Provide the [X, Y] coordinate of the cell's center where the given text is located.  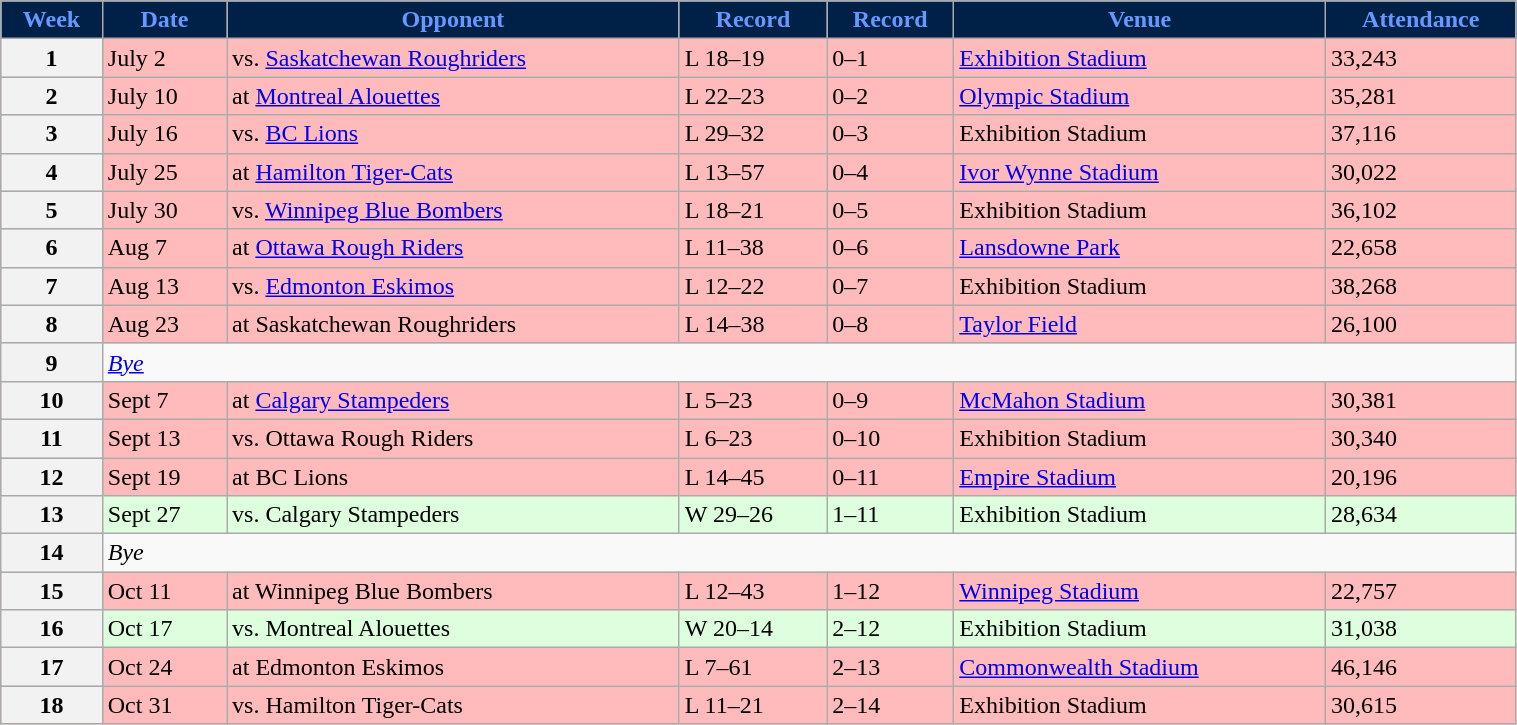
30,615 [1420, 705]
0–7 [890, 286]
at Hamilton Tiger-Cats [454, 172]
8 [52, 324]
Aug 13 [164, 286]
Commonwealth Stadium [1140, 667]
14 [52, 553]
Venue [1140, 20]
0–3 [890, 134]
L 18–19 [752, 58]
9 [52, 362]
July 30 [164, 210]
Winnipeg Stadium [1140, 591]
0–5 [890, 210]
2–13 [890, 667]
10 [52, 400]
0–10 [890, 438]
vs. Montreal Alouettes [454, 629]
36,102 [1420, 210]
L 13–57 [752, 172]
1 [52, 58]
at Calgary Stampeders [454, 400]
38,268 [1420, 286]
4 [52, 172]
at BC Lions [454, 477]
2–12 [890, 629]
L 14–38 [752, 324]
0–6 [890, 248]
L 12–22 [752, 286]
at Edmonton Eskimos [454, 667]
2–14 [890, 705]
L 22–23 [752, 96]
W 20–14 [752, 629]
0–4 [890, 172]
26,100 [1420, 324]
6 [52, 248]
L 11–38 [752, 248]
2 [52, 96]
0–2 [890, 96]
30,022 [1420, 172]
L 29–32 [752, 134]
Olympic Stadium [1140, 96]
Oct 24 [164, 667]
W 29–26 [752, 515]
13 [52, 515]
Lansdowne Park [1140, 248]
vs. Hamilton Tiger-Cats [454, 705]
July 2 [164, 58]
33,243 [1420, 58]
0–9 [890, 400]
Date [164, 20]
31,038 [1420, 629]
Aug 23 [164, 324]
Sept 27 [164, 515]
vs. Winnipeg Blue Bombers [454, 210]
46,146 [1420, 667]
L 18–21 [752, 210]
July 25 [164, 172]
18 [52, 705]
22,658 [1420, 248]
L 11–21 [752, 705]
Taylor Field [1140, 324]
Sept 7 [164, 400]
30,381 [1420, 400]
at Montreal Alouettes [454, 96]
Sept 13 [164, 438]
Oct 31 [164, 705]
Oct 17 [164, 629]
11 [52, 438]
0–1 [890, 58]
35,281 [1420, 96]
37,116 [1420, 134]
0–11 [890, 477]
1–12 [890, 591]
vs. Calgary Stampeders [454, 515]
at Ottawa Rough Riders [454, 248]
vs. Edmonton Eskimos [454, 286]
vs. Ottawa Rough Riders [454, 438]
28,634 [1420, 515]
McMahon Stadium [1140, 400]
Week [52, 20]
7 [52, 286]
Opponent [454, 20]
Attendance [1420, 20]
vs. Saskatchewan Roughriders [454, 58]
L 14–45 [752, 477]
at Winnipeg Blue Bombers [454, 591]
July 10 [164, 96]
16 [52, 629]
20,196 [1420, 477]
L 7–61 [752, 667]
July 16 [164, 134]
Ivor Wynne Stadium [1140, 172]
30,340 [1420, 438]
L 12–43 [752, 591]
0–8 [890, 324]
Empire Stadium [1140, 477]
vs. BC Lions [454, 134]
L 6–23 [752, 438]
15 [52, 591]
L 5–23 [752, 400]
22,757 [1420, 591]
1–11 [890, 515]
Sept 19 [164, 477]
at Saskatchewan Roughriders [454, 324]
12 [52, 477]
17 [52, 667]
3 [52, 134]
Oct 11 [164, 591]
5 [52, 210]
Aug 7 [164, 248]
